Find where the given text appears and provide that cell's center as (X, Y) coordinate. 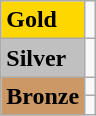
Bronze (43, 96)
Silver (43, 58)
Gold (43, 20)
